Search for the cell housing the specified text and yield its (x, y) center coordinate. 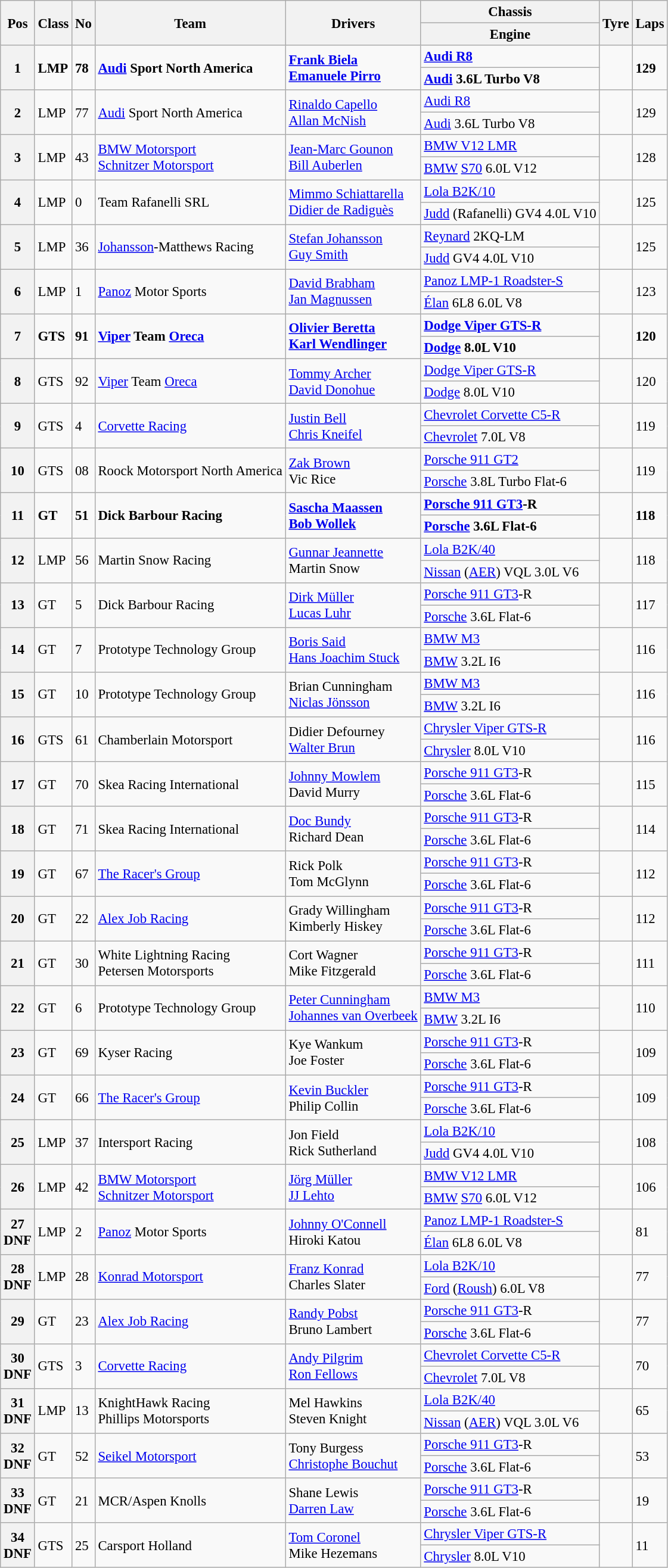
Porsche 911 GT2 (510, 460)
110 (650, 1008)
36 (83, 247)
Tyre (616, 23)
Mel Hawkins Steven Knight (353, 1411)
Rinaldo Capello Allan McNish (353, 112)
Tom Coronel Mike Hezemans (353, 1545)
Konrad Motorsport (190, 1277)
Team Rafanelli SRL (190, 202)
56 (83, 560)
Andy Pilgrim Ron Fellows (353, 1366)
Kyser Racing (190, 1053)
KnightHawk Racing Phillips Motorsports (190, 1411)
29 (18, 1321)
Jean-Marc Gounon Bill Auberlen (353, 157)
66 (83, 1097)
Boris Said Hans Joachim Stuck (353, 650)
91 (83, 336)
Frank Biela Emanuele Pirro (353, 68)
No (83, 23)
Randy Pobst Bruno Lambert (353, 1321)
12 (18, 560)
Carsport Holland (190, 1545)
Stefan Johansson Guy Smith (353, 247)
Jörg Müller JJ Lehto (353, 1187)
Jon Field Rick Sutherland (353, 1142)
Johansson-Matthews Racing (190, 247)
30 (83, 964)
61 (83, 740)
111 (650, 964)
71 (83, 829)
Peter Cunningham Johannes van Overbeek (353, 1008)
Chamberlain Motorsport (190, 740)
Sascha Maassen Bob Wollek (353, 516)
Rick Polk Tom McGlynn (353, 874)
92 (83, 381)
Cort Wagner Mike Fitzgerald (353, 964)
Roock Motorsport North America (190, 470)
9 (18, 426)
31DNF (18, 1411)
Olivier Beretta Karl Wendlinger (353, 336)
Porsche 3.8L Turbo Flat-6 (510, 482)
114 (650, 829)
33DNF (18, 1501)
69 (83, 1053)
30DNF (18, 1366)
51 (83, 516)
White Lightning Racing Petersen Motorsports (190, 964)
128 (650, 157)
32DNF (18, 1455)
MCR/Aspen Knolls (190, 1501)
Reynard 2KQ-LM (510, 236)
Shane Lewis Darren Law (353, 1501)
Brian Cunningham Niclas Jönsson (353, 694)
Ford (Roush) 6.0L V8 (510, 1288)
26 (18, 1187)
Grady Willingham Kimberly Hiskey (353, 918)
67 (83, 874)
53 (650, 1455)
Franz Konrad Charles Slater (353, 1277)
16 (18, 740)
65 (650, 1411)
24 (18, 1097)
Johnny O'Connell Hiroki Katou (353, 1232)
Intersport Racing (190, 1142)
Justin Bell Chris Kneifel (353, 426)
8 (18, 381)
28 (83, 1277)
Johnny Mowlem David Murry (353, 784)
Drivers (353, 23)
David Brabham Jan Magnussen (353, 292)
17 (18, 784)
78 (83, 68)
Laps (650, 23)
Engine (510, 35)
108 (650, 1142)
Zak Brown Vic Rice (353, 470)
20 (18, 918)
117 (650, 605)
Martin Snow Racing (190, 560)
43 (83, 157)
Didier Defourney Walter Brun (353, 740)
15 (18, 694)
Doc Bundy Richard Dean (353, 829)
Dirk Müller Lucas Luhr (353, 605)
Tony Burgess Christophe Bouchut (353, 1455)
52 (83, 1455)
Class (54, 23)
Kevin Buckler Philip Collin (353, 1097)
123 (650, 292)
Kye Wankum Joe Foster (353, 1053)
Team (190, 23)
Pos (18, 23)
Tommy Archer David Donohue (353, 381)
81 (650, 1232)
115 (650, 784)
106 (650, 1187)
14 (18, 650)
0 (83, 202)
Judd (Rafanelli) GV4 4.0L V10 (510, 213)
37 (83, 1142)
27DNF (18, 1232)
Gunnar Jeannette Martin Snow (353, 560)
Seikel Motorsport (190, 1455)
28DNF (18, 1277)
Mimmo Schiattarella Didier de Radiguès (353, 202)
34DNF (18, 1545)
08 (83, 470)
42 (83, 1187)
Chassis (510, 12)
18 (18, 829)
